Extract the (X, Y) coordinate from the center of the cell holding the provided text.  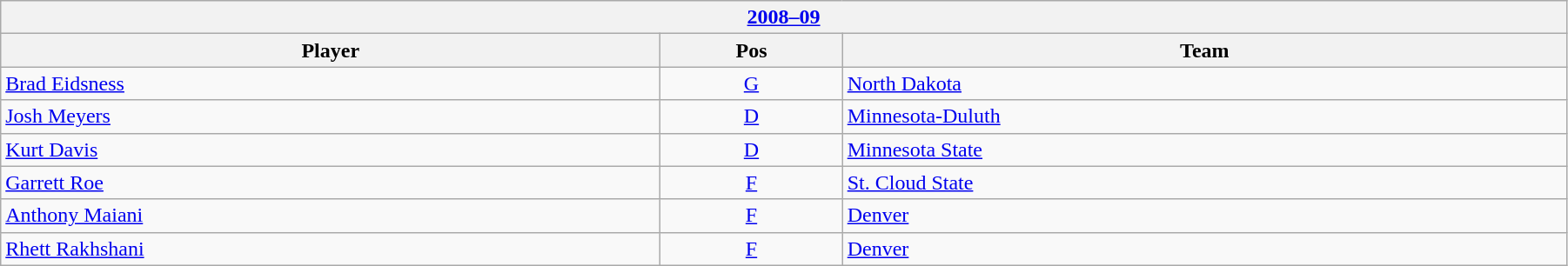
Minnesota State (1204, 150)
2008–09 (784, 17)
Garrett Roe (331, 183)
Minnesota-Duluth (1204, 116)
Brad Eidsness (331, 83)
Anthony Maiani (331, 216)
Kurt Davis (331, 150)
St. Cloud State (1204, 183)
Rhett Rakhshani (331, 249)
Team (1204, 50)
Pos (752, 50)
G (752, 83)
Player (331, 50)
North Dakota (1204, 83)
Josh Meyers (331, 116)
